Search for the cell housing the specified text and yield its [x, y] center coordinate. 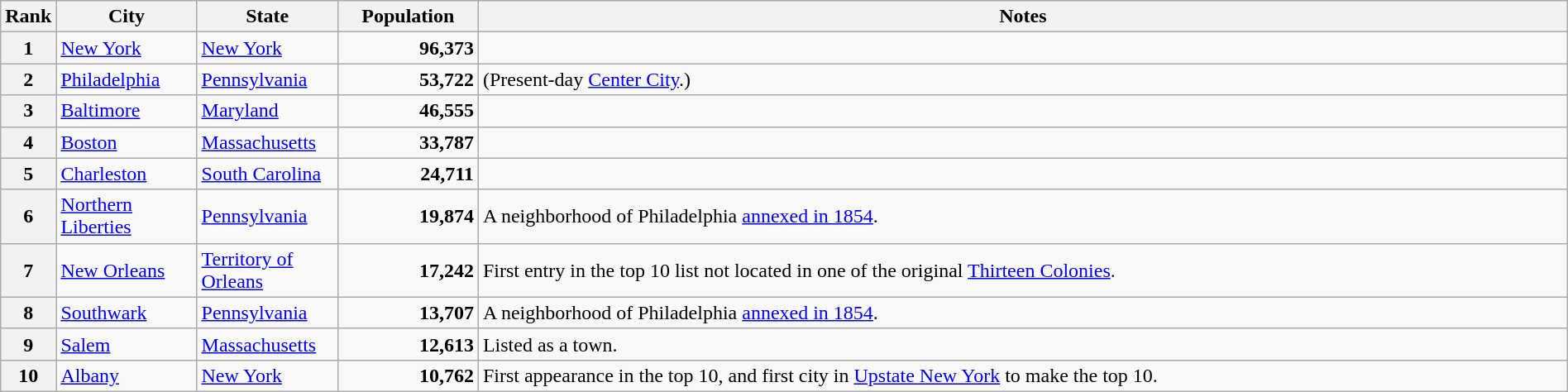
5 [28, 174]
Albany [127, 375]
Population [408, 17]
Boston [127, 142]
Maryland [267, 111]
12,613 [408, 344]
Listed as a town. [1022, 344]
(Present-day Center City.) [1022, 79]
8 [28, 313]
13,707 [408, 313]
Northern Liberties [127, 217]
6 [28, 217]
Southwark [127, 313]
3 [28, 111]
First appearance in the top 10, and first city in Upstate New York to make the top 10. [1022, 375]
New Orleans [127, 270]
9 [28, 344]
10 [28, 375]
17,242 [408, 270]
10,762 [408, 375]
46,555 [408, 111]
4 [28, 142]
Notes [1022, 17]
Salem [127, 344]
South Carolina [267, 174]
33,787 [408, 142]
Charleston [127, 174]
19,874 [408, 217]
53,722 [408, 79]
Baltimore [127, 111]
First entry in the top 10 list not located in one of the original Thirteen Colonies. [1022, 270]
96,373 [408, 48]
2 [28, 79]
Rank [28, 17]
Territory of Orleans [267, 270]
24,711 [408, 174]
City [127, 17]
7 [28, 270]
State [267, 17]
Philadelphia [127, 79]
1 [28, 48]
